Capture the cell that displays the provided text and extract its (X, Y) central coordinate. 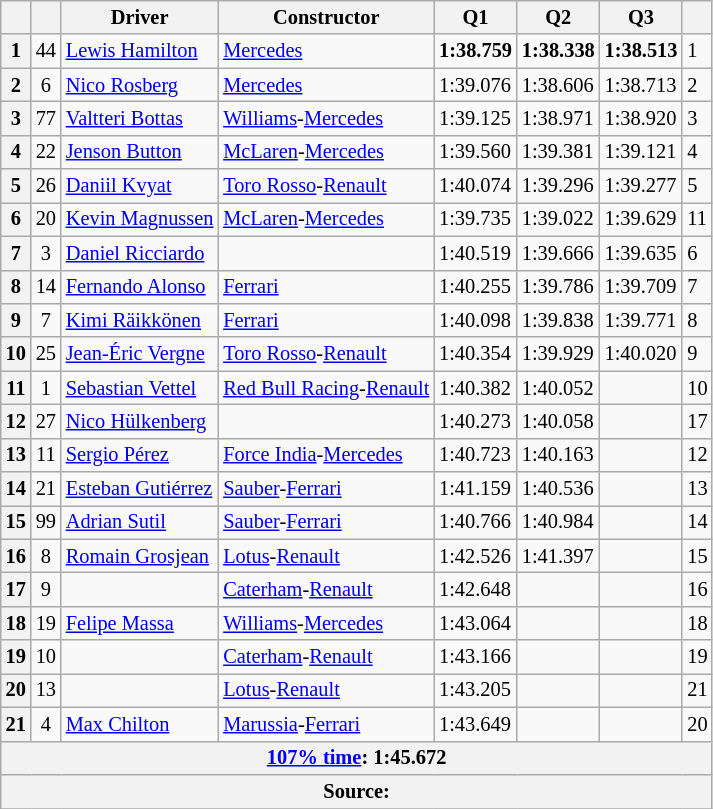
1:40.519 (476, 253)
1:40.163 (558, 455)
1:40.058 (558, 421)
1:39.838 (558, 320)
Q1 (476, 17)
Lewis Hamilton (140, 51)
Force India-Mercedes (326, 455)
1:38.338 (558, 51)
Romain Grosjean (140, 556)
1:41.159 (476, 489)
1:39.296 (558, 186)
Driver (140, 17)
Daniil Kvyat (140, 186)
1:40.255 (476, 287)
1:39.076 (476, 85)
1:39.560 (476, 152)
Nico Hülkenberg (140, 421)
1:40.273 (476, 421)
1:39.786 (558, 287)
1:39.121 (642, 152)
1:40.354 (476, 354)
Kevin Magnussen (140, 219)
Nico Rosberg (140, 85)
26 (46, 186)
Source: (357, 791)
Marussia-Ferrari (326, 724)
1:39.771 (642, 320)
77 (46, 118)
1:40.074 (476, 186)
1:43.166 (476, 657)
1:40.723 (476, 455)
Fernando Alonso (140, 287)
1:40.052 (558, 388)
Red Bull Racing-Renault (326, 388)
1:40.766 (476, 522)
1:39.277 (642, 186)
44 (46, 51)
1:39.629 (642, 219)
Valtteri Bottas (140, 118)
1:42.526 (476, 556)
1:40.536 (558, 489)
1:39.635 (642, 253)
107% time: 1:45.672 (357, 758)
Q3 (642, 17)
1:43.649 (476, 724)
Max Chilton (140, 724)
Daniel Ricciardo (140, 253)
Jenson Button (140, 152)
99 (46, 522)
1:39.125 (476, 118)
1:38.920 (642, 118)
22 (46, 152)
1:39.381 (558, 152)
1:40.098 (476, 320)
1:38.713 (642, 85)
1:40.020 (642, 354)
Esteban Gutiérrez (140, 489)
25 (46, 354)
Sergio Pérez (140, 455)
1:38.606 (558, 85)
Jean-Éric Vergne (140, 354)
1:40.382 (476, 388)
1:43.205 (476, 690)
1:38.759 (476, 51)
Sebastian Vettel (140, 388)
1:39.666 (558, 253)
1:38.513 (642, 51)
Q2 (558, 17)
1:39.735 (476, 219)
27 (46, 421)
Adrian Sutil (140, 522)
1:38.971 (558, 118)
1:39.929 (558, 354)
1:39.709 (642, 287)
1:42.648 (476, 589)
Kimi Räikkönen (140, 320)
Constructor (326, 17)
Felipe Massa (140, 623)
1:39.022 (558, 219)
1:43.064 (476, 623)
1:40.984 (558, 522)
1:41.397 (558, 556)
